Search for the cell housing the specified text and yield its (X, Y) center coordinate. 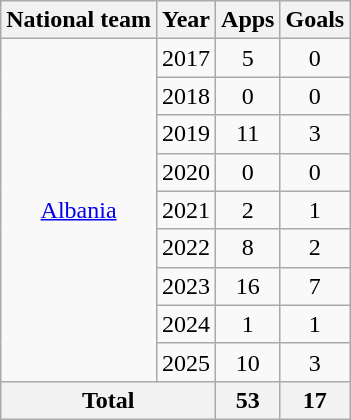
17 (315, 400)
2025 (186, 362)
5 (248, 58)
10 (248, 362)
2018 (186, 96)
Year (186, 20)
National team (79, 20)
Goals (315, 20)
16 (248, 286)
2020 (186, 172)
2021 (186, 210)
2017 (186, 58)
53 (248, 400)
Apps (248, 20)
2019 (186, 134)
2022 (186, 248)
Albania (79, 210)
2024 (186, 324)
Total (108, 400)
2023 (186, 286)
11 (248, 134)
7 (315, 286)
8 (248, 248)
